For the text-containing cell, return its midpoint in [x, y] coordinate format. 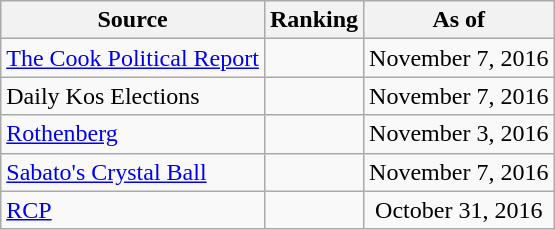
The Cook Political Report [133, 58]
October 31, 2016 [459, 210]
Source [133, 20]
RCP [133, 210]
Daily Kos Elections [133, 96]
Rothenberg [133, 134]
November 3, 2016 [459, 134]
Sabato's Crystal Ball [133, 172]
As of [459, 20]
Ranking [314, 20]
